Return (X, Y) of the center of cell containing provided text 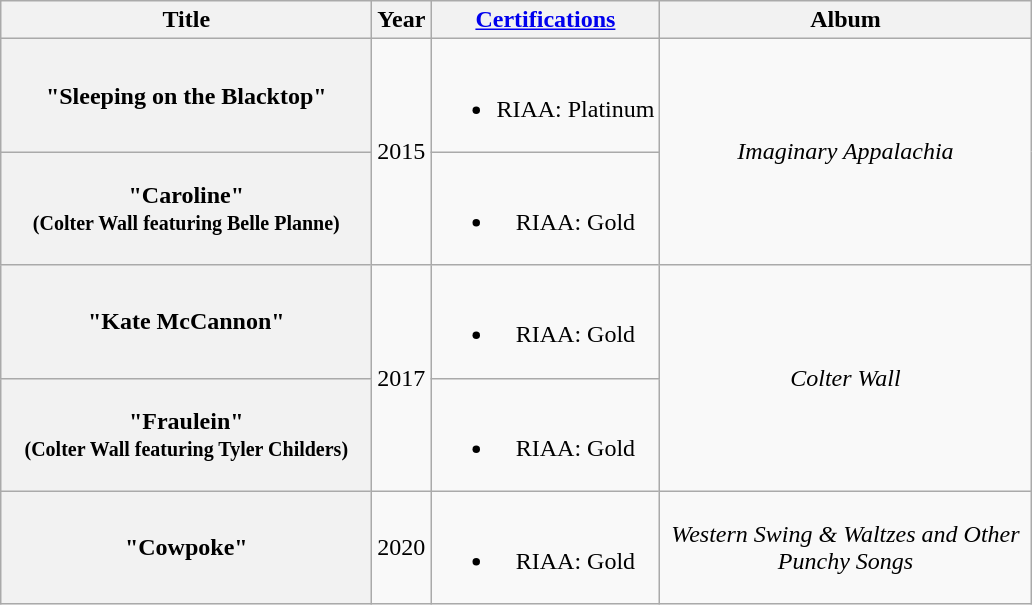
"Caroline"(Colter Wall featuring Belle Planne) (186, 208)
2017 (402, 378)
Colter Wall (846, 378)
Western Swing & Waltzes and Other Punchy Songs (846, 548)
"Kate McCannon" (186, 322)
Imaginary Appalachia (846, 152)
Album (846, 20)
2020 (402, 548)
Certifications (546, 20)
RIAA: Platinum (546, 96)
Title (186, 20)
2015 (402, 152)
"Sleeping on the Blacktop" (186, 96)
Year (402, 20)
"Cowpoke" (186, 548)
"Fraulein"(Colter Wall featuring Tyler Childers) (186, 434)
